Locate the cell with the specified text and output its (x, y) center coordinate. 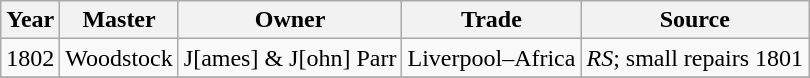
Woodstock (119, 58)
Trade (492, 20)
Source (695, 20)
J[ames] & J[ohn] Parr (290, 58)
RS; small repairs 1801 (695, 58)
Owner (290, 20)
Liverpool–Africa (492, 58)
Year (30, 20)
Master (119, 20)
1802 (30, 58)
